Output the (X, Y) coordinate of the center of the cell containing the given text.  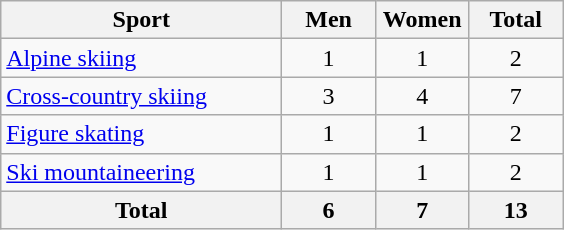
4 (422, 96)
6 (329, 210)
13 (516, 210)
Ski mountaineering (142, 172)
Alpine skiing (142, 58)
Sport (142, 20)
Cross-country skiing (142, 96)
3 (329, 96)
Men (329, 20)
Figure skating (142, 134)
Women (422, 20)
